Find where the given text appears and provide that cell's center as (x, y) coordinate. 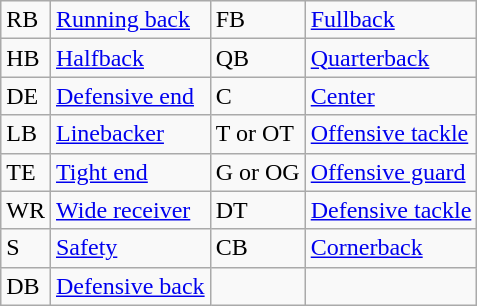
LB (26, 134)
Safety (130, 248)
Tight end (130, 172)
CB (258, 248)
QB (258, 58)
RB (26, 20)
TE (26, 172)
HB (26, 58)
Offensive tackle (391, 134)
DT (258, 210)
Linebacker (130, 134)
Offensive guard (391, 172)
DB (26, 286)
S (26, 248)
T or OT (258, 134)
Cornerback (391, 248)
DE (26, 96)
Defensive end (130, 96)
FB (258, 20)
Defensive tackle (391, 210)
Fullback (391, 20)
G or OG (258, 172)
Center (391, 96)
Running back (130, 20)
Defensive back (130, 286)
Wide receiver (130, 210)
Halfback (130, 58)
WR (26, 210)
C (258, 96)
Quarterback (391, 58)
